Determine the (X, Y) coordinate at the center of the cell enclosing the given text.  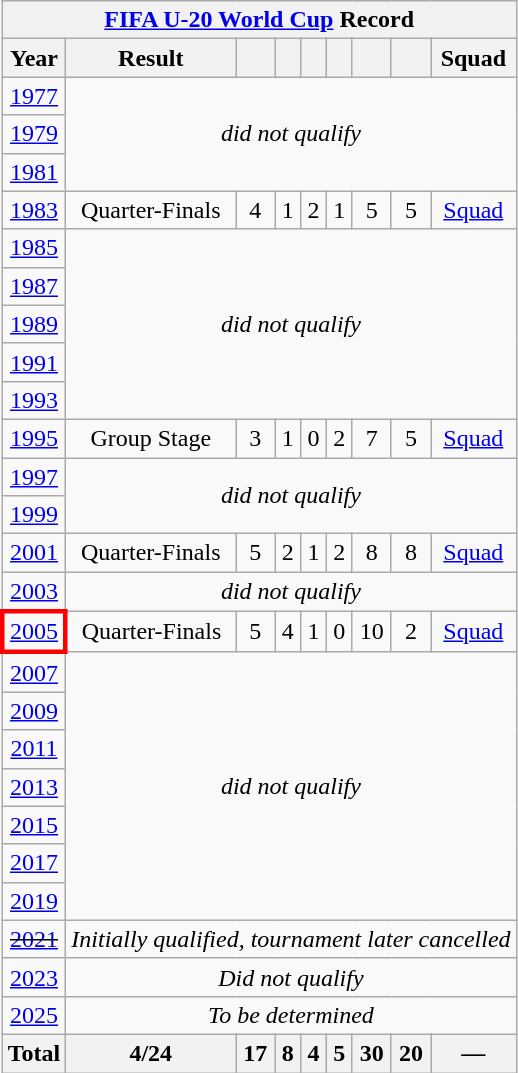
FIFA U-20 World Cup Record (259, 20)
2017 (34, 863)
1997 (34, 477)
2021 (34, 939)
1979 (34, 134)
1977 (34, 96)
1999 (34, 515)
2023 (34, 977)
1987 (34, 286)
2015 (34, 825)
Did not qualify (291, 977)
1993 (34, 400)
1983 (34, 210)
1985 (34, 248)
2007 (34, 672)
10 (372, 632)
To be determined (291, 1015)
1989 (34, 324)
1995 (34, 438)
2011 (34, 749)
Total (34, 1053)
2019 (34, 901)
1981 (34, 172)
2009 (34, 711)
2013 (34, 787)
— (474, 1053)
2025 (34, 1015)
Group Stage (151, 438)
2005 (34, 632)
3 (256, 438)
1991 (34, 362)
4/24 (151, 1053)
2001 (34, 553)
Result (151, 58)
17 (256, 1053)
Year (34, 58)
20 (410, 1053)
30 (372, 1053)
7 (372, 438)
Initially qualified, tournament later cancelled (291, 939)
2003 (34, 592)
